From the cell containing the given text, extract its center point as [X, Y] coordinate. 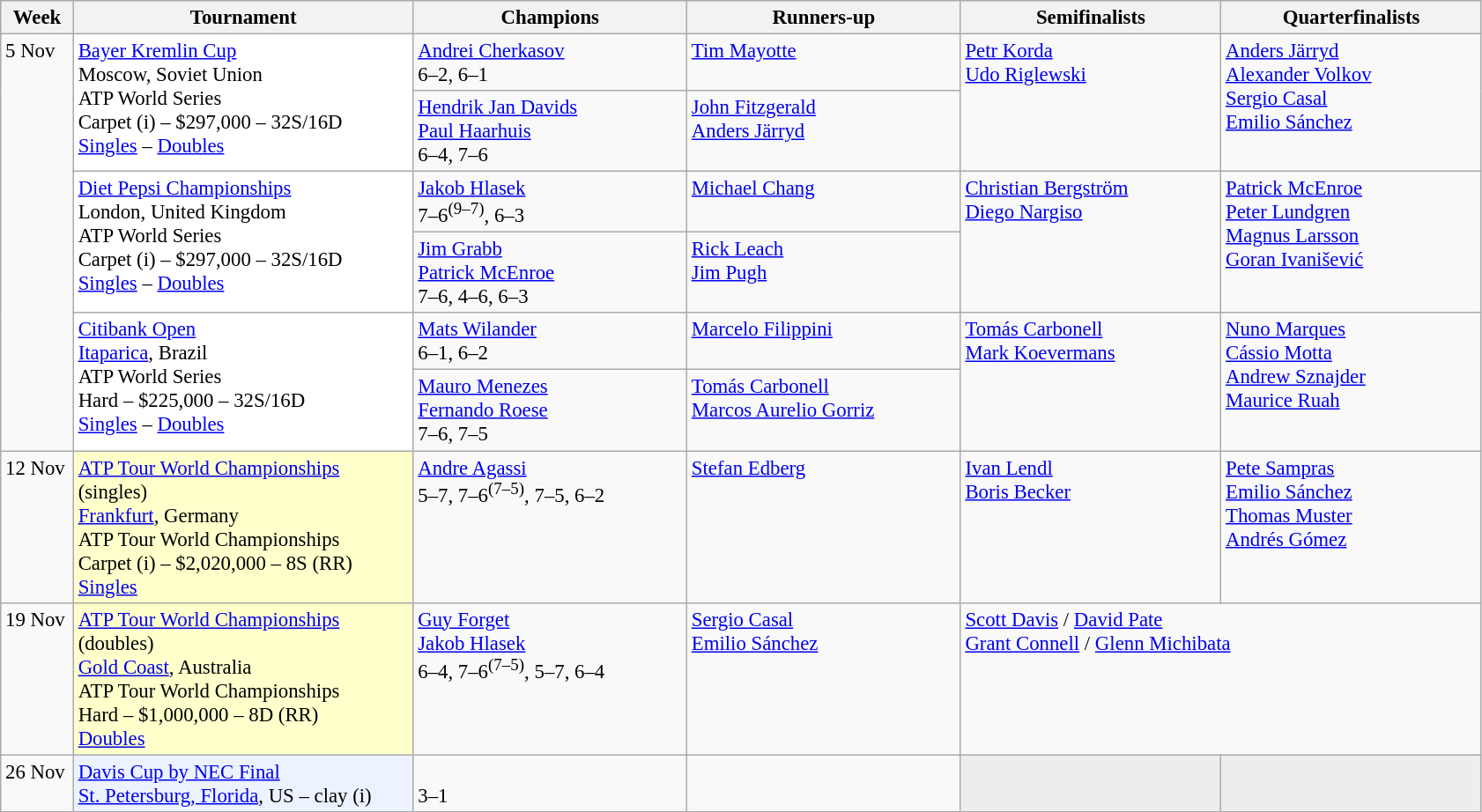
Pete Sampras Emilio Sánchez Thomas Muster Andrés Gómez [1352, 527]
12 Nov [37, 527]
Hendrik Jan Davids Paul Haarhuis 6–4, 7–6 [550, 131]
Anders Järryd Alexander Volkov Sergio Casal Emilio Sánchez [1352, 103]
Christian Bergström Diego Nargiso [1091, 243]
Ivan Lendl Boris Becker [1091, 527]
John Fitzgerald Anders Järryd [825, 131]
Marcelo Filippini [825, 342]
Andre Agassi 5–7, 7–6(7–5), 7–5, 6–2 [550, 527]
Stefan Edberg [825, 527]
Patrick McEnroe Peter Lundgren Magnus Larsson Goran Ivanišević [1352, 243]
5 Nov [37, 243]
Petr Korda Udo Riglewski [1091, 103]
Jim Grabb Patrick McEnroe 7–6, 4–6, 6–3 [550, 273]
Champions [550, 18]
Week [37, 18]
Bayer Kremlin Cup Moscow, Soviet Union ATP World Series Carpet (i) – $297,000 – 32S/16D Singles – Doubles [243, 103]
Semifinalists [1091, 18]
3–1 [550, 784]
Mauro Menezes Fernando Roese 7–6, 7–5 [550, 410]
26 Nov [37, 784]
Nuno Marques Cássio Motta Andrew Sznajder Maurice Ruah [1352, 382]
Diet Pepsi Championships London, United Kingdom ATP World Series Carpet (i) – $297,000 – 32S/16D Singles – Doubles [243, 243]
ATP Tour World Championships (doubles) Gold Coast, Australia ATP Tour World Championships Hard – $1,000,000 – 8D (RR) Doubles [243, 678]
Tournament [243, 18]
ATP Tour World Championships (singles) Frankfurt, Germany ATP Tour World Championships Carpet (i) – $2,020,000 – 8S (RR) Singles [243, 527]
Andrei Cherkasov 6–2, 6–1 [550, 63]
Tomás Carbonell Marcos Aurelio Gorriz [825, 410]
Citibank Open Itaparica, Brazil ATP World Series Hard – $225,000 – 32S/16D Singles – Doubles [243, 382]
Michael Chang [825, 203]
Guy Forget Jakob Hlasek 6–4, 7–6(7–5), 5–7, 6–4 [550, 678]
Tomás Carbonell Mark Koevermans [1091, 382]
19 Nov [37, 678]
Rick Leach Jim Pugh [825, 273]
Mats Wilander 6–1, 6–2 [550, 342]
Tim Mayotte [825, 63]
Sergio Casal Emilio Sánchez [825, 678]
Jakob Hlasek 7–6(9–7), 6–3 [550, 203]
Runners-up [825, 18]
Quarterfinalists [1352, 18]
Davis Cup by NEC Final St. Petersburg, Florida, US – clay (i) [243, 784]
Scott Davis / David Pate Grant Connell / Glenn Michibata [1221, 678]
